From the cell containing the given text, extract its center point as [x, y] coordinate. 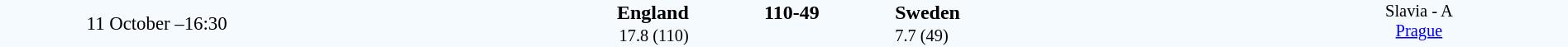
England [501, 12]
11 October –16:30 [157, 23]
Slavia - A Prague [1419, 23]
110-49 [791, 12]
7.7 (49) [1082, 36]
17.8 (110) [501, 36]
Sweden [1082, 12]
